From the cell containing the given text, extract its center point as [X, Y] coordinate. 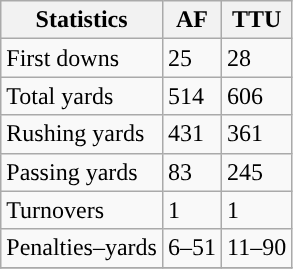
Penalties–yards [82, 248]
TTU [257, 20]
First downs [82, 58]
Statistics [82, 20]
361 [257, 134]
606 [257, 96]
11–90 [257, 248]
431 [192, 134]
25 [192, 58]
Turnovers [82, 210]
Passing yards [82, 172]
6–51 [192, 248]
83 [192, 172]
245 [257, 172]
Total yards [82, 96]
28 [257, 58]
Rushing yards [82, 134]
514 [192, 96]
AF [192, 20]
